For the text-containing cell, return its midpoint in (X, Y) coordinate format. 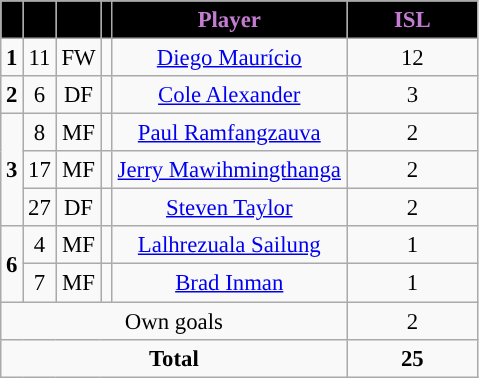
7 (40, 283)
8 (40, 133)
4 (40, 245)
ISL (412, 20)
Player (229, 20)
12 (412, 58)
Jerry Mawihmingthanga (229, 170)
17 (40, 170)
11 (40, 58)
Steven Taylor (229, 208)
Cole Alexander (229, 95)
Diego Maurício (229, 58)
Own goals (174, 321)
FW (78, 58)
Lalhrezuala Sailung (229, 245)
25 (412, 358)
Brad Inman (229, 283)
Paul Ramfangzauva (229, 133)
Total (174, 358)
27 (40, 208)
